Identify which cell holds the provided text, then report its [X, Y] central coordinate. 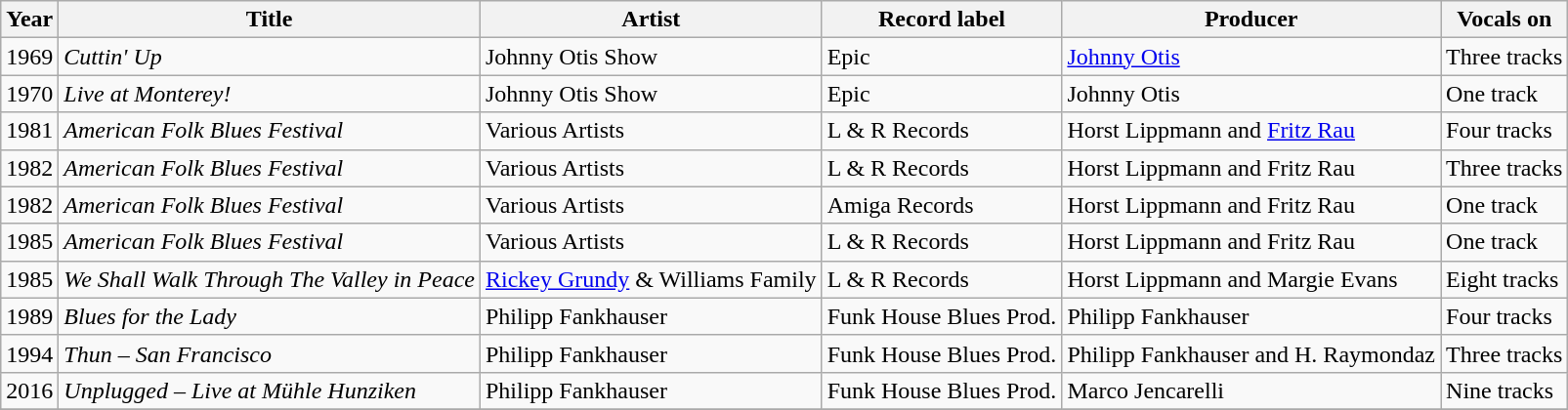
Vocals on [1504, 20]
Title [270, 20]
Live at Monterey! [270, 94]
Unplugged – Live at Mühle Hunziken [270, 390]
We Shall Walk Through The Valley in Peace [270, 279]
Horst Lippmann and Margie Evans [1251, 279]
Philipp Fankhauser and H. Raymondaz [1251, 353]
1989 [29, 316]
Producer [1251, 20]
Nine tracks [1504, 390]
1969 [29, 57]
1981 [29, 131]
Record label [942, 20]
Eight tracks [1504, 279]
Year [29, 20]
Marco Jencarelli [1251, 390]
Thun – San Francisco [270, 353]
Artist [651, 20]
1970 [29, 94]
2016 [29, 390]
Blues for the Lady [270, 316]
Amiga Records [942, 205]
Cuttin' Up [270, 57]
1994 [29, 353]
Rickey Grundy & Williams Family [651, 279]
